Capture the cell that displays the provided text and extract its (X, Y) central coordinate. 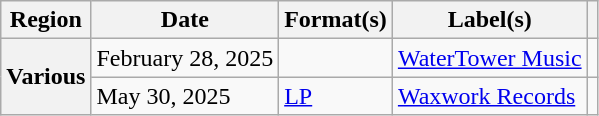
Label(s) (490, 20)
February 28, 2025 (185, 58)
LP (336, 96)
Waxwork Records (490, 96)
Various (46, 77)
WaterTower Music (490, 58)
Format(s) (336, 20)
Region (46, 20)
May 30, 2025 (185, 96)
Date (185, 20)
